Provide the [x, y] coordinate of the cell's center where the given text is located.  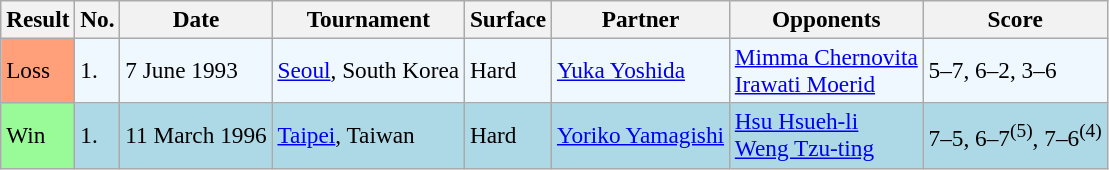
Surface [508, 19]
No. [98, 19]
Loss [38, 70]
7 June 1993 [196, 70]
Mimma Chernovita Irawati Moerid [826, 70]
Seoul, South Korea [368, 70]
Opponents [826, 19]
Taipei, Taiwan [368, 136]
Yuka Yoshida [641, 70]
5–7, 6–2, 3–6 [1015, 70]
Partner [641, 19]
Win [38, 136]
Score [1015, 19]
Yoriko Yamagishi [641, 136]
11 March 1996 [196, 136]
Tournament [368, 19]
Result [38, 19]
Hsu Hsueh-li Weng Tzu-ting [826, 136]
7–5, 6–7(5), 7–6(4) [1015, 136]
Date [196, 19]
